Return the (X, Y) coordinate for the center point of the cell that contains the specified text.  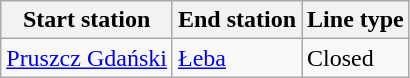
End station (236, 20)
Start station (87, 20)
Line type (356, 20)
Łeba (236, 58)
Closed (356, 58)
Pruszcz Gdański (87, 58)
